Find where the given text appears and provide that cell's center as (x, y) coordinate. 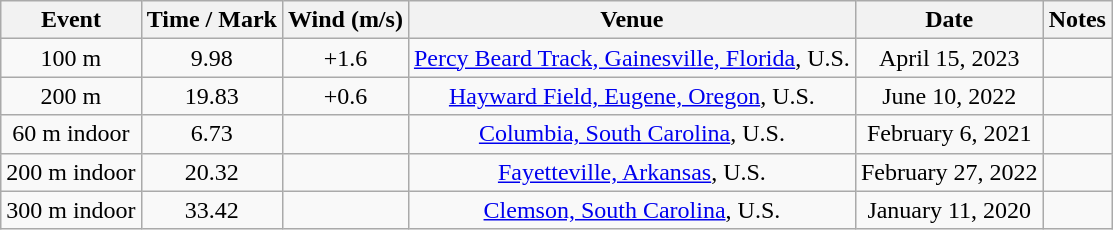
Wind (m/s) (345, 20)
June 10, 2022 (949, 96)
Date (949, 20)
20.32 (212, 172)
Clemson, South Carolina, U.S. (632, 210)
Venue (632, 20)
February 6, 2021 (949, 134)
Hayward Field, Eugene, Oregon, U.S. (632, 96)
Fayetteville, Arkansas, U.S. (632, 172)
100 m (71, 58)
300 m indoor (71, 210)
Notes (1077, 20)
Event (71, 20)
60 m indoor (71, 134)
April 15, 2023 (949, 58)
19.83 (212, 96)
Time / Mark (212, 20)
+0.6 (345, 96)
Columbia, South Carolina, U.S. (632, 134)
33.42 (212, 210)
9.98 (212, 58)
+1.6 (345, 58)
200 m (71, 96)
200 m indoor (71, 172)
January 11, 2020 (949, 210)
February 27, 2022 (949, 172)
Percy Beard Track, Gainesville, Florida, U.S. (632, 58)
6.73 (212, 134)
